Locate the cell with the specified text and output its (x, y) center coordinate. 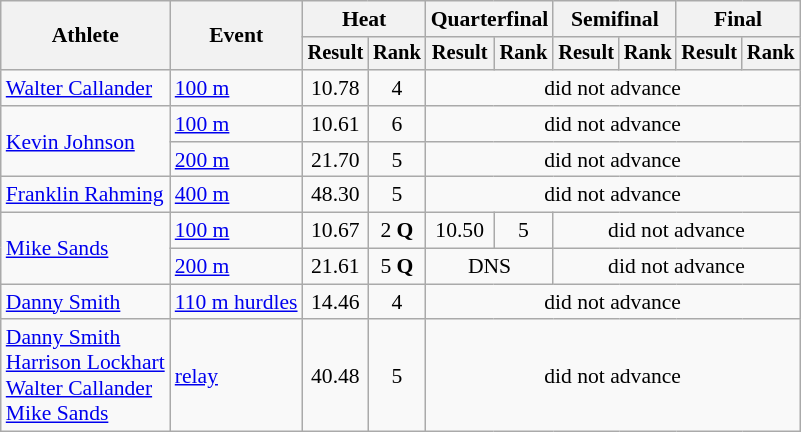
DNS (490, 267)
110 m hurdles (236, 302)
10.78 (336, 88)
Danny SmithHarrison LockhartWalter CallanderMike Sands (86, 376)
Semifinal (614, 19)
10.61 (336, 124)
relay (236, 376)
48.30 (336, 195)
Kevin Johnson (86, 142)
21.61 (336, 267)
Athlete (86, 36)
400 m (236, 195)
Danny Smith (86, 302)
Final (738, 19)
6 (397, 124)
40.48 (336, 376)
Mike Sands (86, 248)
2 Q (397, 231)
14.46 (336, 302)
21.70 (336, 160)
Franklin Rahming (86, 195)
Heat (364, 19)
Quarterfinal (490, 19)
Event (236, 36)
10.50 (460, 231)
5 Q (397, 267)
Walter Callander (86, 88)
10.67 (336, 231)
